From the cell containing the given text, extract its center point as (x, y) coordinate. 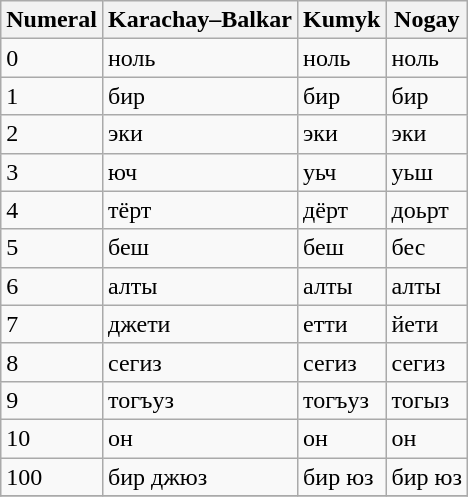
100 (52, 477)
юч (200, 172)
етти (342, 324)
2 (52, 134)
Kumyk (342, 20)
5 (52, 248)
Nogay (427, 20)
0 (52, 58)
9 (52, 400)
йети (427, 324)
доьрт (427, 210)
бес (427, 248)
10 (52, 438)
3 (52, 172)
бир джюз (200, 477)
дёрт (342, 210)
Karachay–Balkar (200, 20)
8 (52, 362)
тёрт (200, 210)
Numeral (52, 20)
4 (52, 210)
тогыз (427, 400)
уьш (427, 172)
джети (200, 324)
6 (52, 286)
1 (52, 96)
уьч (342, 172)
7 (52, 324)
